Capture the cell that displays the provided text and extract its [x, y] central coordinate. 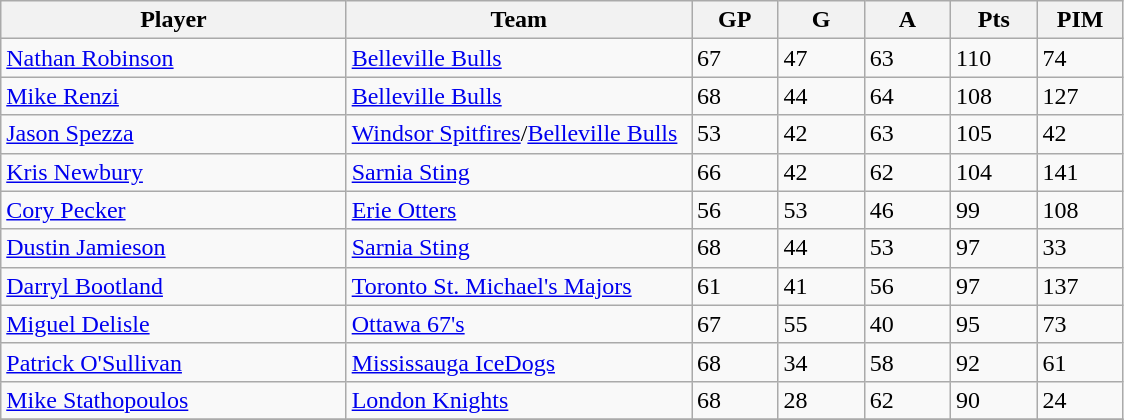
34 [821, 362]
104 [994, 172]
Patrick O'Sullivan [174, 362]
Mississauga IceDogs [518, 362]
London Knights [518, 400]
Pts [994, 20]
Miguel Delisle [174, 324]
Darryl Bootland [174, 286]
141 [1080, 172]
64 [907, 96]
Nathan Robinson [174, 58]
55 [821, 324]
33 [1080, 248]
46 [907, 210]
Mike Renzi [174, 96]
Erie Otters [518, 210]
Cory Pecker [174, 210]
92 [994, 362]
Windsor Spitfires/Belleville Bulls [518, 134]
G [821, 20]
PIM [1080, 20]
GP [735, 20]
Toronto St. Michael's Majors [518, 286]
95 [994, 324]
41 [821, 286]
Kris Newbury [174, 172]
73 [1080, 324]
Player [174, 20]
110 [994, 58]
58 [907, 362]
47 [821, 58]
105 [994, 134]
99 [994, 210]
Jason Spezza [174, 134]
137 [1080, 286]
28 [821, 400]
A [907, 20]
24 [1080, 400]
Mike Stathopoulos [174, 400]
Team [518, 20]
Dustin Jamieson [174, 248]
Ottawa 67's [518, 324]
74 [1080, 58]
66 [735, 172]
40 [907, 324]
127 [1080, 96]
90 [994, 400]
